Output the [X, Y] coordinate of the center of the cell containing the given text.  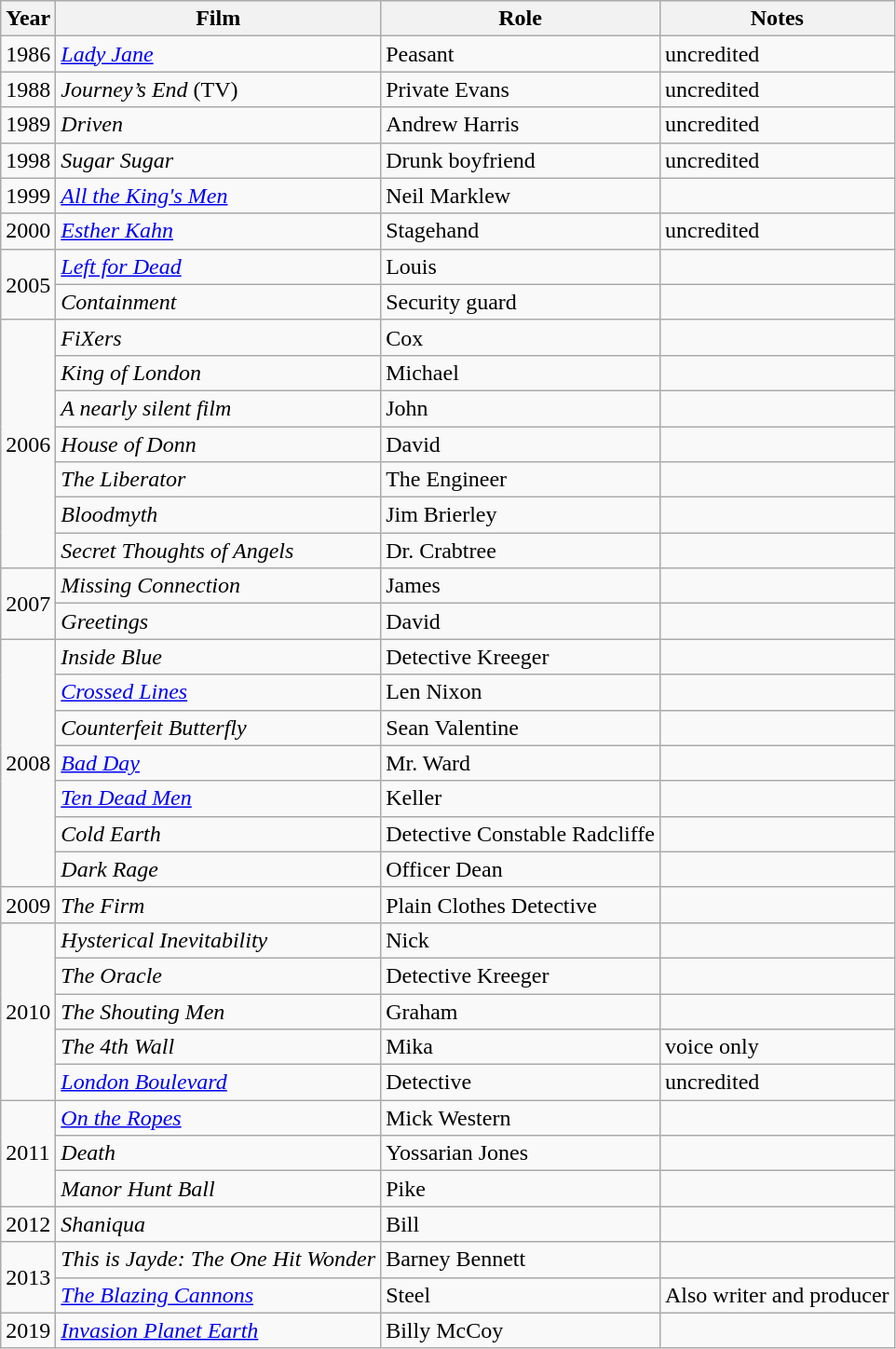
Keller [521, 798]
Sean Valentine [521, 728]
Crossed Lines [218, 692]
Andrew Harris [521, 125]
All the King's Men [218, 196]
Counterfeit Butterfly [218, 728]
Mr. Ward [521, 763]
1998 [28, 160]
Plain Clothes Detective [521, 905]
Cox [521, 337]
Manor Hunt Ball [218, 1189]
2007 [28, 604]
Len Nixon [521, 692]
The Engineer [521, 480]
The Liberator [218, 480]
Detective [521, 1083]
Sugar Sugar [218, 160]
Ten Dead Men [218, 798]
James [521, 586]
2005 [28, 284]
Shaniqua [218, 1224]
Also writer and producer [777, 1295]
Dr. Crabtree [521, 551]
1986 [28, 54]
The Firm [218, 905]
2000 [28, 231]
Containment [218, 302]
Role [521, 19]
1988 [28, 89]
Security guard [521, 302]
This is Jayde: The One Hit Wonder [218, 1260]
Billy McCoy [521, 1330]
Driven [218, 125]
Missing Connection [218, 586]
London Boulevard [218, 1083]
2009 [28, 905]
FiXers [218, 337]
Private Evans [521, 89]
Neil Marklew [521, 196]
Louis [521, 266]
2013 [28, 1277]
Film [218, 19]
A nearly silent film [218, 408]
Michael [521, 373]
Drunk boyfriend [521, 160]
Invasion Planet Earth [218, 1330]
Officer Dean [521, 869]
Mick Western [521, 1118]
2019 [28, 1330]
2011 [28, 1153]
Barney Bennett [521, 1260]
Year [28, 19]
Death [218, 1153]
Notes [777, 19]
voice only [777, 1047]
Peasant [521, 54]
Journey’s End (TV) [218, 89]
Jim Brierley [521, 515]
Inside Blue [218, 657]
The Shouting Men [218, 1011]
2012 [28, 1224]
The Blazing Cannons [218, 1295]
Secret Thoughts of Angels [218, 551]
1999 [28, 196]
The Oracle [218, 975]
Nick [521, 940]
Cold Earth [218, 834]
Detective Constable Radcliffe [521, 834]
Greetings [218, 621]
Bill [521, 1224]
The 4th Wall [218, 1047]
Pike [521, 1189]
Yossarian Jones [521, 1153]
Bad Day [218, 763]
Bloodmyth [218, 515]
Lady Jane [218, 54]
Graham [521, 1011]
2008 [28, 763]
Stagehand [521, 231]
Esther Kahn [218, 231]
Hysterical Inevitability [218, 940]
2010 [28, 1011]
Left for Dead [218, 266]
2006 [28, 443]
House of Donn [218, 444]
Dark Rage [218, 869]
On the Ropes [218, 1118]
Mika [521, 1047]
King of London [218, 373]
Steel [521, 1295]
1989 [28, 125]
John [521, 408]
